Detect which cell encompasses the target text, then output its (X, Y) center coordinate. 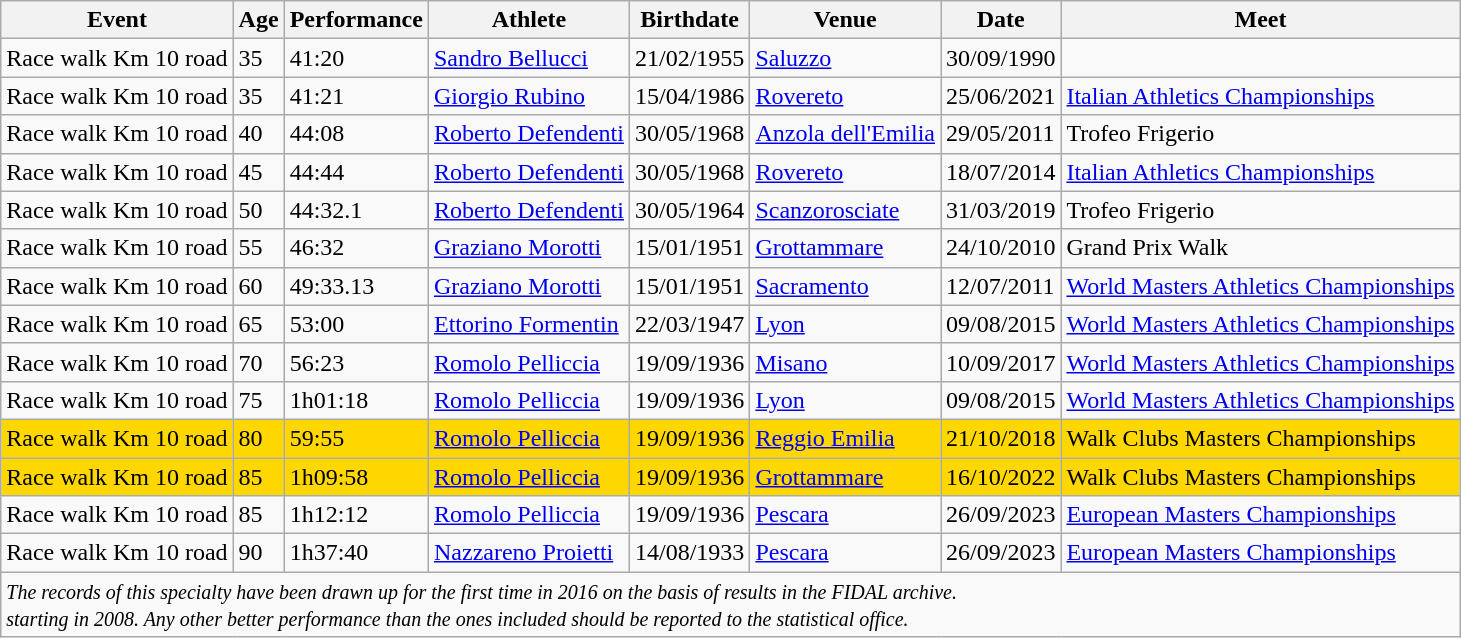
29/05/2011 (1001, 134)
45 (258, 172)
46:32 (356, 248)
Saluzzo (846, 58)
Performance (356, 20)
44:08 (356, 134)
Sacramento (846, 286)
Sandro Bellucci (528, 58)
25/06/2021 (1001, 96)
Misano (846, 362)
Age (258, 20)
Giorgio Rubino (528, 96)
90 (258, 553)
Nazzareno Proietti (528, 553)
41:21 (356, 96)
1h01:18 (356, 400)
21/02/1955 (689, 58)
12/07/2011 (1001, 286)
24/10/2010 (1001, 248)
Venue (846, 20)
44:32.1 (356, 210)
31/03/2019 (1001, 210)
Grand Prix Walk (1260, 248)
Reggio Emilia (846, 438)
70 (258, 362)
75 (258, 400)
1h09:58 (356, 477)
80 (258, 438)
56:23 (356, 362)
59:55 (356, 438)
16/10/2022 (1001, 477)
Meet (1260, 20)
15/04/1986 (689, 96)
44:44 (356, 172)
30/05/1964 (689, 210)
22/03/1947 (689, 324)
14/08/1933 (689, 553)
Athlete (528, 20)
1h12:12 (356, 515)
40 (258, 134)
21/10/2018 (1001, 438)
41:20 (356, 58)
50 (258, 210)
Ettorino Formentin (528, 324)
53:00 (356, 324)
Date (1001, 20)
Birthdate (689, 20)
55 (258, 248)
60 (258, 286)
10/09/2017 (1001, 362)
Event (117, 20)
Anzola dell'Emilia (846, 134)
49:33.13 (356, 286)
18/07/2014 (1001, 172)
Scanzorosciate (846, 210)
30/09/1990 (1001, 58)
1h37:40 (356, 553)
65 (258, 324)
